Return (X, Y) of the center of cell containing provided text 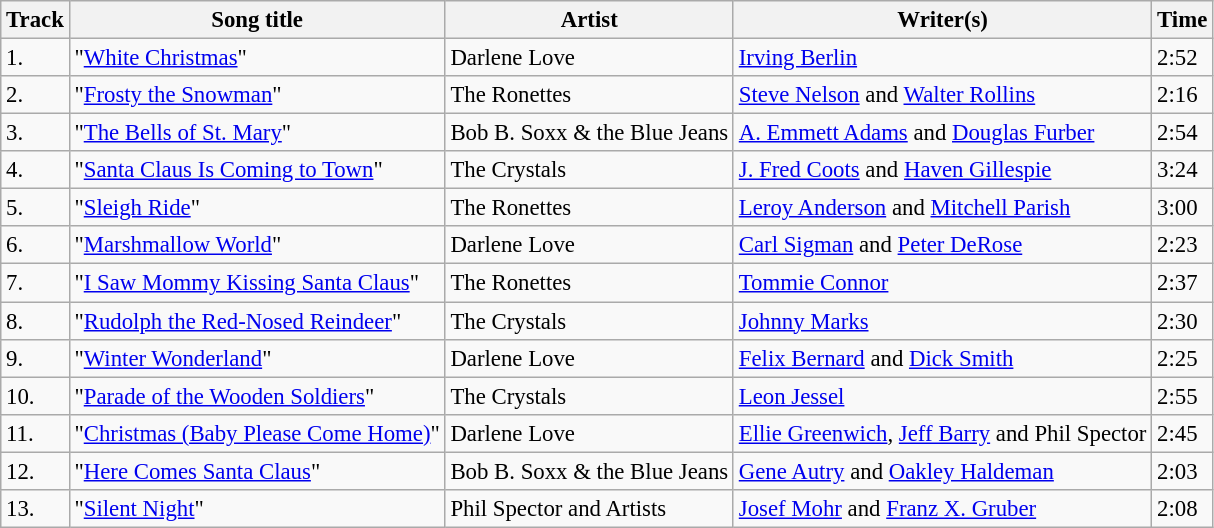
9. (35, 358)
8. (35, 321)
"The Bells of St. Mary" (257, 133)
10. (35, 396)
2:55 (1182, 396)
2. (35, 95)
2:37 (1182, 283)
Leon Jessel (942, 396)
Ellie Greenwich, Jeff Barry and Phil Spector (942, 433)
A. Emmett Adams and Douglas Furber (942, 133)
2:03 (1182, 471)
2:25 (1182, 358)
J. Fred Coots and Haven Gillespie (942, 170)
5. (35, 208)
2:52 (1182, 58)
"Silent Night" (257, 509)
Writer(s) (942, 20)
"Marshmallow World" (257, 245)
"Parade of the Wooden Soldiers" (257, 396)
2:54 (1182, 133)
Josef Mohr and Franz X. Gruber (942, 509)
Phil Spector and Artists (589, 509)
11. (35, 433)
"Frosty the Snowman" (257, 95)
6. (35, 245)
1. (35, 58)
3. (35, 133)
Johnny Marks (942, 321)
2:08 (1182, 509)
"Sleigh Ride" (257, 208)
13. (35, 509)
Song title (257, 20)
"Santa Claus Is Coming to Town" (257, 170)
Gene Autry and Oakley Haldeman (942, 471)
"I Saw Mommy Kissing Santa Claus" (257, 283)
3:00 (1182, 208)
Steve Nelson and Walter Rollins (942, 95)
Artist (589, 20)
2:30 (1182, 321)
7. (35, 283)
2:45 (1182, 433)
"Rudolph the Red-Nosed Reindeer" (257, 321)
"White Christmas" (257, 58)
2:23 (1182, 245)
Carl Sigman and Peter DeRose (942, 245)
12. (35, 471)
Track (35, 20)
Tommie Connor (942, 283)
Irving Berlin (942, 58)
3:24 (1182, 170)
"Christmas (Baby Please Come Home)" (257, 433)
2:16 (1182, 95)
4. (35, 170)
"Here Comes Santa Claus" (257, 471)
"Winter Wonderland" (257, 358)
Felix Bernard and Dick Smith (942, 358)
Leroy Anderson and Mitchell Parish (942, 208)
Time (1182, 20)
